Extract the (X, Y) coordinate from the center of the cell holding the provided text.  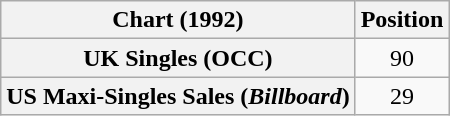
29 (402, 96)
US Maxi-Singles Sales (Billboard) (178, 96)
Chart (1992) (178, 20)
90 (402, 58)
Position (402, 20)
UK Singles (OCC) (178, 58)
